Extract the [x, y] coordinate from the center of the cell holding the provided text.  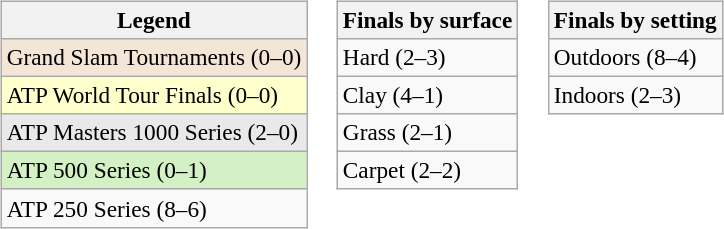
ATP World Tour Finals (0–0) [154, 95]
Hard (2–3) [427, 57]
Clay (4–1) [427, 95]
Carpet (2–2) [427, 171]
Indoors (2–3) [635, 95]
Grass (2–1) [427, 133]
ATP 500 Series (0–1) [154, 171]
Finals by setting [635, 20]
Grand Slam Tournaments (0–0) [154, 57]
Finals by surface [427, 20]
Legend [154, 20]
Outdoors (8–4) [635, 57]
ATP Masters 1000 Series (2–0) [154, 133]
ATP 250 Series (8–6) [154, 208]
